Return (X, Y) of the center of cell containing provided text 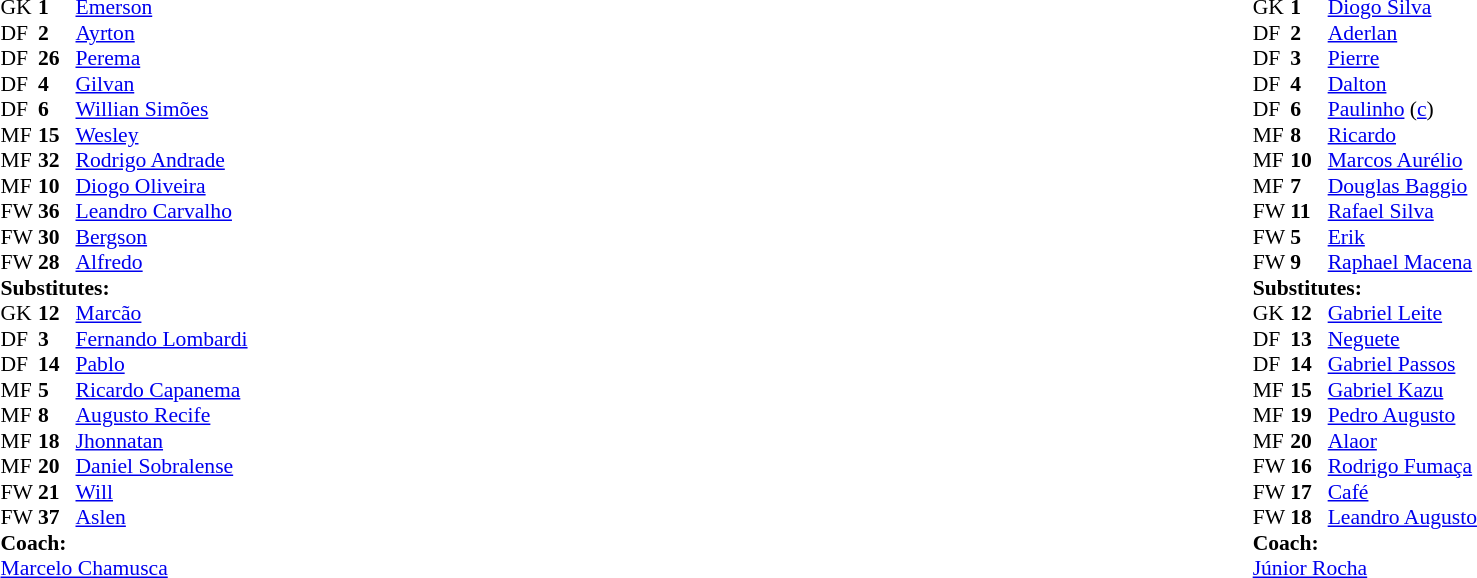
Leandro Augusto (1402, 517)
Ayrton (162, 33)
Gilvan (162, 84)
Ricardo Capanema (162, 390)
Perema (162, 59)
Aderlan (1402, 33)
21 (57, 492)
Pablo (162, 365)
Erik (1402, 237)
Rafael Silva (1402, 211)
11 (1309, 211)
Alaor (1402, 441)
Rodrigo Fumaça (1402, 467)
Will (162, 492)
Willian Simões (162, 109)
Diogo Oliveira (162, 186)
Bergson (162, 237)
30 (57, 237)
Raphael Macena (1402, 263)
Leandro Carvalho (162, 211)
Gabriel Leite (1402, 313)
Augusto Recife (162, 415)
9 (1309, 263)
Pedro Augusto (1402, 415)
36 (57, 211)
Marcos Aurélio (1402, 161)
Ricardo (1402, 135)
37 (57, 517)
Alfredo (162, 263)
Aslen (162, 517)
Pierre (1402, 59)
Daniel Sobralense (162, 467)
Douglas Baggio (1402, 186)
19 (1309, 415)
Fernando Lombardi (162, 339)
Wesley (162, 135)
Café (1402, 492)
Neguete (1402, 339)
Jhonnatan (162, 441)
Gabriel Kazu (1402, 390)
Dalton (1402, 84)
28 (57, 263)
13 (1309, 339)
Rodrigo Andrade (162, 161)
16 (1309, 467)
Gabriel Passos (1402, 365)
17 (1309, 492)
26 (57, 59)
32 (57, 161)
Marcão (162, 313)
Paulinho (c) (1402, 109)
7 (1309, 186)
